Identify which cell holds the provided text, then report its (x, y) central coordinate. 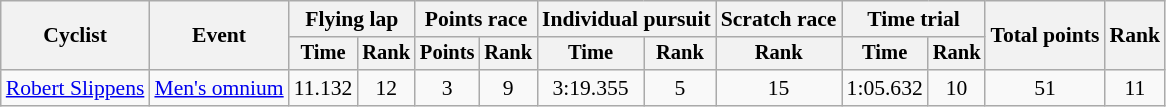
Event (218, 36)
Robert Slippens (76, 88)
11.132 (324, 88)
3 (447, 88)
5 (680, 88)
Time trial (914, 19)
51 (1044, 88)
9 (508, 88)
12 (386, 88)
Flying lap (352, 19)
10 (957, 88)
Individual pursuit (626, 19)
Men's omnium (218, 88)
3:19.355 (590, 88)
Scratch race (779, 19)
Cyclist (76, 36)
15 (779, 88)
Total points (1044, 36)
Points race (476, 19)
1:05.632 (885, 88)
Points (447, 54)
11 (1136, 88)
